Find where the given text appears and provide that cell's center as (X, Y) coordinate. 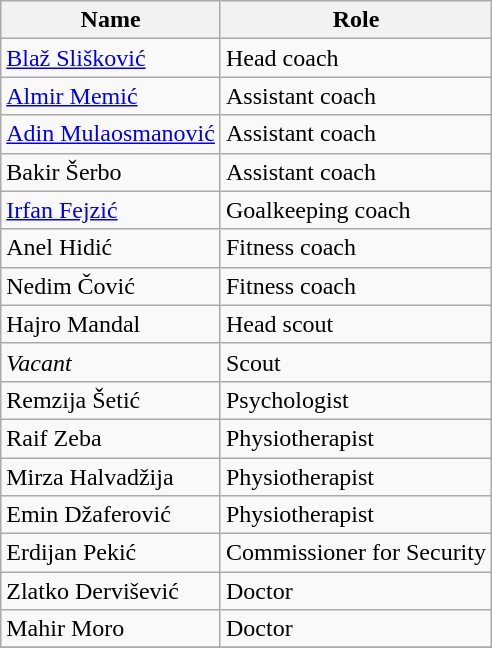
Anel Hidić (111, 248)
Blaž Slišković (111, 58)
Adin Mulaosmanović (111, 134)
Zlatko Dervišević (111, 591)
Mirza Halvadžija (111, 477)
Goalkeeping coach (356, 210)
Psychologist (356, 400)
Mahir Moro (111, 629)
Head coach (356, 58)
Scout (356, 362)
Emin Džaferović (111, 515)
Remzija Šetić (111, 400)
Erdijan Pekić (111, 553)
Bakir Šerbo (111, 172)
Vacant (111, 362)
Hajro Mandal (111, 324)
Irfan Fejzić (111, 210)
Almir Memić (111, 96)
Commissioner for Security (356, 553)
Head scout (356, 324)
Role (356, 20)
Name (111, 20)
Raif Zeba (111, 438)
Nedim Čović (111, 286)
